From the cell containing the given text, extract its center point as [x, y] coordinate. 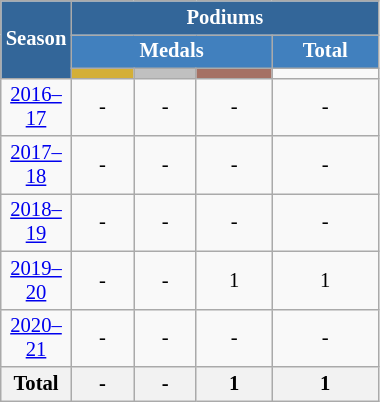
2019–20 [36, 280]
2016–17 [36, 107]
Podiums [224, 17]
2020–21 [36, 338]
Season [36, 38]
2017–18 [36, 165]
Medals [172, 51]
2018–19 [36, 222]
